Capture the cell that displays the provided text and extract its (X, Y) central coordinate. 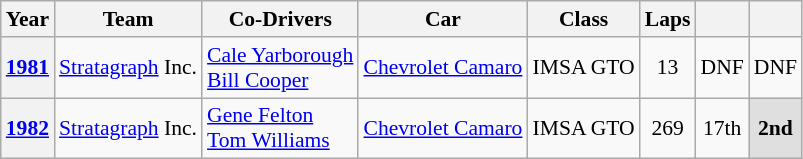
Gene Felton Tom Williams (280, 128)
Year (28, 19)
1982 (28, 128)
Car (442, 19)
13 (668, 68)
Class (583, 19)
Cale Yarborough Bill Cooper (280, 68)
269 (668, 128)
1981 (28, 68)
Co-Drivers (280, 19)
2nd (776, 128)
17th (722, 128)
Team (128, 19)
Laps (668, 19)
